Return (X, Y) of the center of cell containing provided text 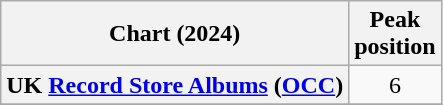
Peakposition (395, 34)
6 (395, 85)
Chart (2024) (175, 34)
UK Record Store Albums (OCC) (175, 85)
